Determine the [x, y] coordinate at the center of the cell enclosing the given text.  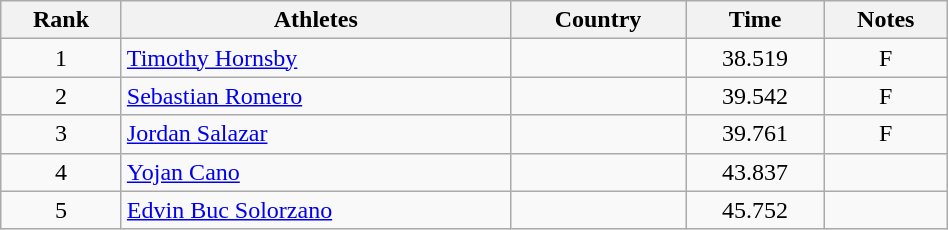
5 [62, 210]
43.837 [755, 172]
1 [62, 58]
Rank [62, 20]
Yojan Cano [316, 172]
3 [62, 134]
Notes [886, 20]
Edvin Buc Solorzano [316, 210]
4 [62, 172]
2 [62, 96]
Timothy Hornsby [316, 58]
Time [755, 20]
39.761 [755, 134]
Sebastian Romero [316, 96]
Country [598, 20]
Athletes [316, 20]
38.519 [755, 58]
Jordan Salazar [316, 134]
45.752 [755, 210]
39.542 [755, 96]
